Scan for the cell matching the given text and deliver its (x, y) coordinate at center. 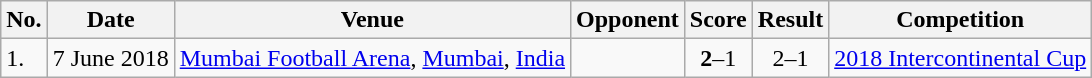
2018 Intercontinental Cup (960, 58)
7 June 2018 (110, 58)
Result (790, 20)
Score (718, 20)
Opponent (628, 20)
No. (24, 20)
Venue (372, 20)
Competition (960, 20)
Date (110, 20)
1. (24, 58)
Mumbai Football Arena, Mumbai, India (372, 58)
